Determine the [X, Y] coordinate at the center of the cell enclosing the given text.  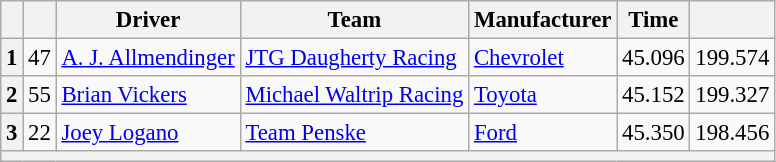
Driver [148, 20]
2 [12, 95]
199.574 [732, 58]
Brian Vickers [148, 95]
Toyota [543, 95]
55 [40, 95]
Ford [543, 133]
22 [40, 133]
Time [654, 20]
Team Penske [354, 133]
1 [12, 58]
47 [40, 58]
Michael Waltrip Racing [354, 95]
45.096 [654, 58]
3 [12, 133]
45.350 [654, 133]
A. J. Allmendinger [148, 58]
45.152 [654, 95]
Manufacturer [543, 20]
Chevrolet [543, 58]
JTG Daugherty Racing [354, 58]
Team [354, 20]
Joey Logano [148, 133]
198.456 [732, 133]
199.327 [732, 95]
